Detect which cell encompasses the target text, then output its [X, Y] center coordinate. 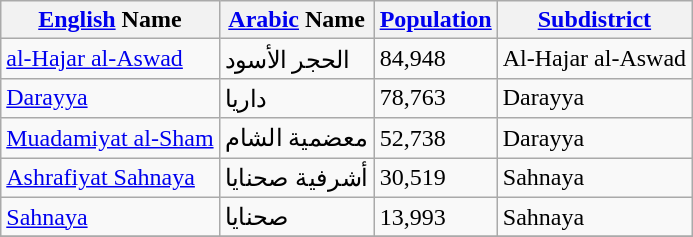
أشرفية صحنايا [296, 178]
معضمية الشام [296, 138]
al-Hajar al-Aswad [110, 59]
Ashrafiyat Sahnaya [110, 178]
الحجر الأسود [296, 59]
84,948 [436, 59]
78,763 [436, 98]
داريا [296, 98]
13,993 [436, 217]
Population [436, 20]
Subdistrict [594, 20]
Arabic Name [296, 20]
Muadamiyat al-Sham [110, 138]
52,738 [436, 138]
English Name [110, 20]
30,519 [436, 178]
صحنايا [296, 217]
Al-Hajar al-Aswad [594, 59]
